Output the (x, y) coordinate of the center of the cell containing the given text.  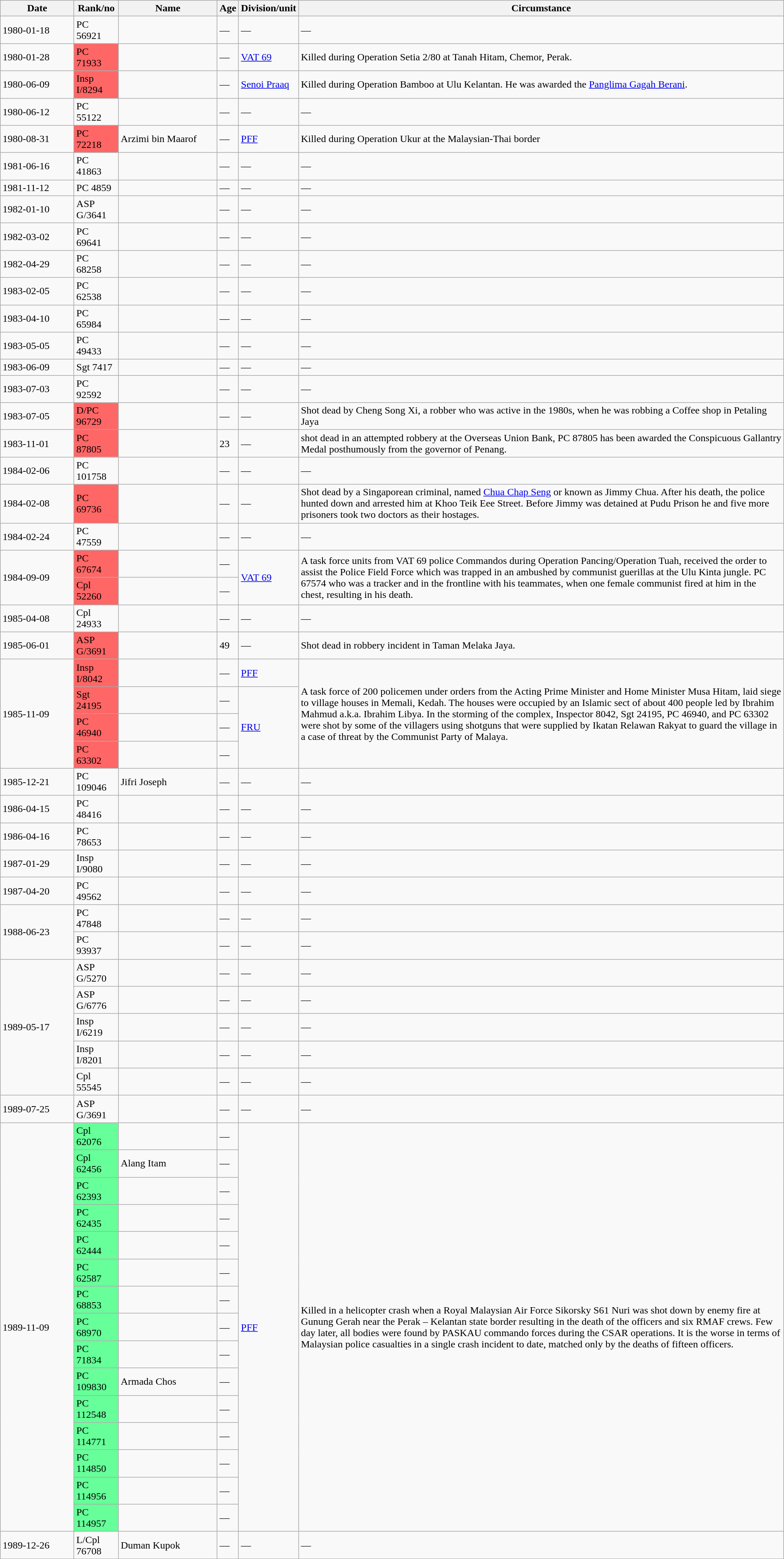
Rank/no (96, 8)
1982-03-02 (37, 236)
1989-05-17 (37, 1027)
PC 62587 (96, 1273)
PC 92592 (96, 389)
1980-06-12 (37, 111)
49 (228, 645)
PC 68970 (96, 1327)
Insp I/8294 (96, 85)
1980-08-31 (37, 139)
PC 114850 (96, 1463)
PC 78653 (96, 836)
1983-04-10 (37, 318)
PC 109046 (96, 782)
1981-11-12 (37, 188)
ASP G/5270 (96, 973)
1987-04-20 (37, 891)
Insp I/8201 (96, 1054)
PC 114956 (96, 1491)
PC 62393 (96, 1191)
PC 69736 (96, 504)
Duman Kupok (168, 1545)
Cpl 52260 (96, 591)
1985-11-09 (37, 714)
1983-07-03 (37, 389)
PC 69641 (96, 236)
1980-06-09 (37, 85)
1984-02-24 (37, 536)
1986-04-16 (37, 836)
1989-11-09 (37, 1327)
PC 55122 (96, 111)
Age (228, 8)
1983-02-05 (37, 291)
Killed during Operation Setia 2/80 at Tanah Hitam, Chemor, Perak. (541, 57)
PC 67674 (96, 564)
1989-07-25 (37, 1109)
PC 112548 (96, 1409)
PC 46940 (96, 727)
PC 47848 (96, 918)
Arzimi bin Maarof (168, 139)
1983-06-09 (37, 367)
1986-04-15 (37, 809)
1983-05-05 (37, 346)
Division/unit (269, 8)
Killed during Operation Bamboo at Ulu Kelantan. He was awarded the Panglima Gagah Berani. (541, 85)
1983-11-01 (37, 443)
PC 65984 (96, 318)
PC 68258 (96, 264)
FRU (269, 727)
1980-01-28 (37, 57)
1982-04-29 (37, 264)
PC 87805 (96, 443)
PC 71834 (96, 1354)
Cpl 55545 (96, 1082)
D/PC 96729 (96, 416)
PC 62444 (96, 1245)
PC 109830 (96, 1382)
PC 62538 (96, 291)
PC 114771 (96, 1436)
1983-07-05 (37, 416)
Shot dead in robbery incident in Taman Melaka Jaya. (541, 645)
PC 68853 (96, 1300)
Alang Itam (168, 1163)
1984-02-08 (37, 504)
PC 48416 (96, 809)
Sgt 7417 (96, 367)
1984-09-09 (37, 577)
PC 101758 (96, 471)
L/Cpl 76708 (96, 1545)
1989-12-26 (37, 1545)
1981-06-16 (37, 166)
PC 49562 (96, 891)
Senoi Praaq (269, 85)
PC 41863 (96, 166)
PC 72218 (96, 139)
PC 47559 (96, 536)
Insp I/8042 (96, 673)
Circumstance (541, 8)
1987-01-29 (37, 864)
Date (37, 8)
PC 56921 (96, 30)
Insp I/9080 (96, 864)
ASP G/3641 (96, 209)
1982-01-10 (37, 209)
PC 93937 (96, 945)
1985-06-01 (37, 645)
Name (168, 8)
PC 114957 (96, 1518)
PC 63302 (96, 754)
Cpl 62076 (96, 1136)
Jifri Joseph (168, 782)
Armada Chos (168, 1382)
1984-02-06 (37, 471)
Killed during Operation Ukur at the Malaysian-Thai border (541, 139)
1988-06-23 (37, 932)
ASP G/6776 (96, 1000)
Insp I/6219 (96, 1027)
PC 62435 (96, 1218)
Cpl 62456 (96, 1163)
PC 49433 (96, 346)
1985-04-08 (37, 618)
PC 71933 (96, 57)
1985-12-21 (37, 782)
Sgt 24195 (96, 700)
Shot dead by Cheng Song Xi, a robber who was active in the 1980s, when he was robbing a Coffee shop in Petaling Jaya (541, 416)
PC 4859 (96, 188)
Cpl 24933 (96, 618)
1980-01-18 (37, 30)
23 (228, 443)
